Locate the cell with the specified text and output its (X, Y) center coordinate. 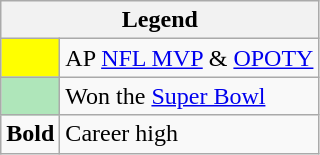
Bold (30, 134)
Legend (160, 20)
Career high (190, 134)
Won the Super Bowl (190, 96)
AP NFL MVP & OPOTY (190, 58)
